Find where the given text appears and provide that cell's center as [X, Y] coordinate. 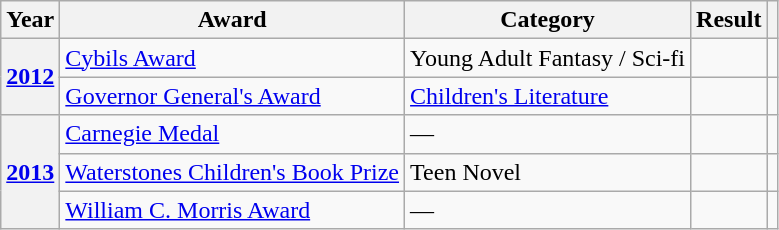
Award [232, 20]
Young Adult Fantasy / Sci-fi [548, 58]
Year [30, 20]
2012 [30, 77]
Children's Literature [548, 96]
William C. Morris Award [232, 210]
Cybils Award [232, 58]
Teen Novel [548, 172]
Governor General's Award [232, 96]
Category [548, 20]
Carnegie Medal [232, 134]
Waterstones Children's Book Prize [232, 172]
2013 [30, 172]
Result [729, 20]
